Search for the cell housing the specified text and yield its [X, Y] center coordinate. 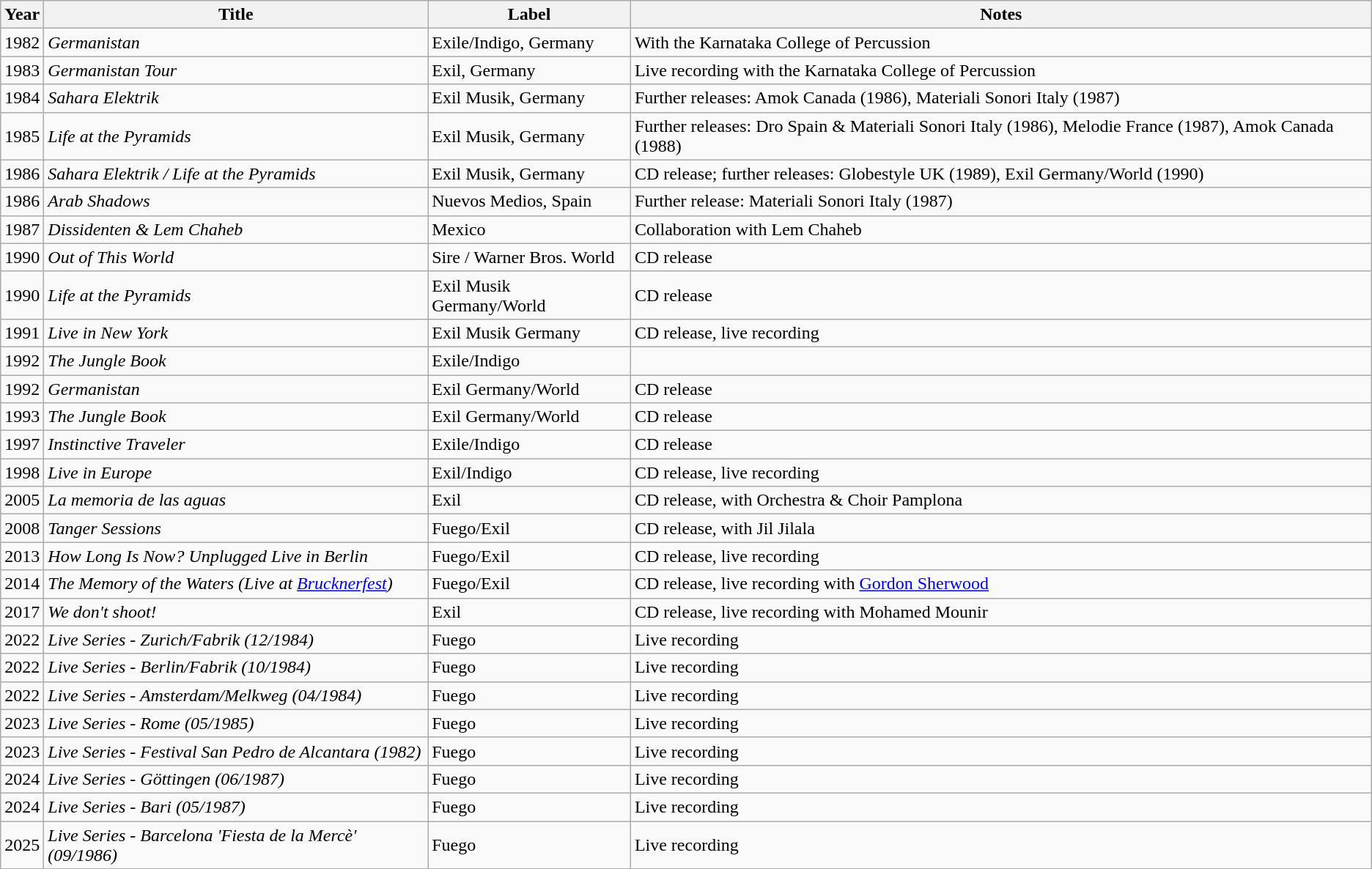
1985 [22, 136]
2008 [22, 528]
Tanger Sessions [236, 528]
1984 [22, 98]
Sire / Warner Bros. World [529, 257]
Germanistan Tour [236, 70]
Exil, Germany [529, 70]
1993 [22, 417]
Further releases: Amok Canada (1986), Materiali Sonori Italy (1987) [1001, 98]
1987 [22, 229]
Live Series - Rome (05/1985) [236, 723]
Title [236, 15]
Live Series - Festival San Pedro de Alcantara (1982) [236, 751]
Notes [1001, 15]
2025 [22, 844]
Further release: Materiali Sonori Italy (1987) [1001, 201]
Out of This World [236, 257]
2013 [22, 556]
Live in Europe [236, 473]
CD release, with Jil Jilala [1001, 528]
2017 [22, 612]
Nuevos Medios, Spain [529, 201]
1997 [22, 445]
Live in New York [236, 333]
La memoria de las aguas [236, 500]
Live Series - Zurich/Fabrik (12/1984) [236, 640]
1982 [22, 42]
Exile/Indigo, Germany [529, 42]
Live Series - Bari (05/1987) [236, 807]
Exil Musik Germany [529, 333]
Further releases: Dro Spain & Materiali Sonori Italy (1986), Melodie France (1987), Amok Canada (1988) [1001, 136]
How Long Is Now? Unplugged Live in Berlin [236, 556]
CD release, live recording with Gordon Sherwood [1001, 584]
1983 [22, 70]
Dissidenten & Lem Chaheb [236, 229]
CD release, with Orchestra & Choir Pamplona [1001, 500]
Sahara Elektrik [236, 98]
Collaboration with Lem Chaheb [1001, 229]
Live recording with the Karnataka College of Percussion [1001, 70]
The Memory of the Waters (Live at Brucknerfest) [236, 584]
Live Series - Göttingen (06/1987) [236, 779]
1991 [22, 333]
CD release; further releases: Globestyle UK (1989), Exil Germany/World (1990) [1001, 174]
Live Series - Amsterdam/Melkweg (04/1984) [236, 695]
CD release, live recording with Mohamed Mounir [1001, 612]
Exil Musik Germany/World [529, 295]
Instinctive Traveler [236, 445]
Label [529, 15]
2014 [22, 584]
Live Series - Berlin/Fabrik (10/1984) [236, 668]
Sahara Elektrik / Life at the Pyramids [236, 174]
Mexico [529, 229]
1998 [22, 473]
With the Karnataka College of Percussion [1001, 42]
Arab Shadows [236, 201]
2005 [22, 500]
Year [22, 15]
Exil/Indigo [529, 473]
Live Series - Barcelona 'Fiesta de la Mercè' (09/1986) [236, 844]
We don't shoot! [236, 612]
